Provide the [x, y] coordinate of the cell's center where the given text is located.  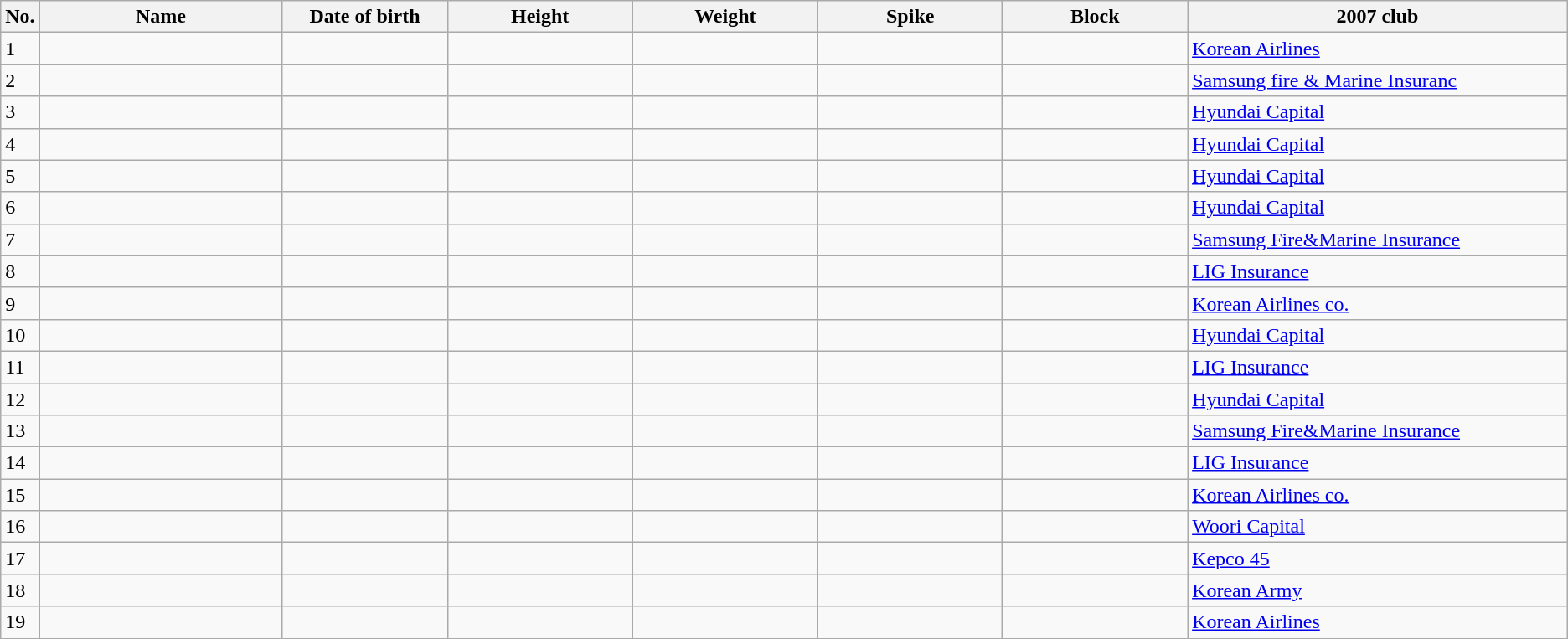
No. [20, 17]
Height [539, 17]
1 [20, 49]
Spike [910, 17]
10 [20, 335]
13 [20, 431]
16 [20, 527]
3 [20, 112]
Samsung fire & Marine Insuranc [1378, 80]
9 [20, 303]
7 [20, 240]
14 [20, 463]
8 [20, 271]
Name [161, 17]
2007 club [1378, 17]
Block [1096, 17]
19 [20, 622]
15 [20, 495]
2 [20, 80]
6 [20, 208]
Weight [725, 17]
11 [20, 367]
18 [20, 590]
12 [20, 399]
4 [20, 144]
Date of birth [365, 17]
Woori Capital [1378, 527]
5 [20, 176]
Kepco 45 [1378, 559]
17 [20, 559]
Korean Army [1378, 590]
